Extract the [X, Y] coordinate from the center of the cell holding the provided text.  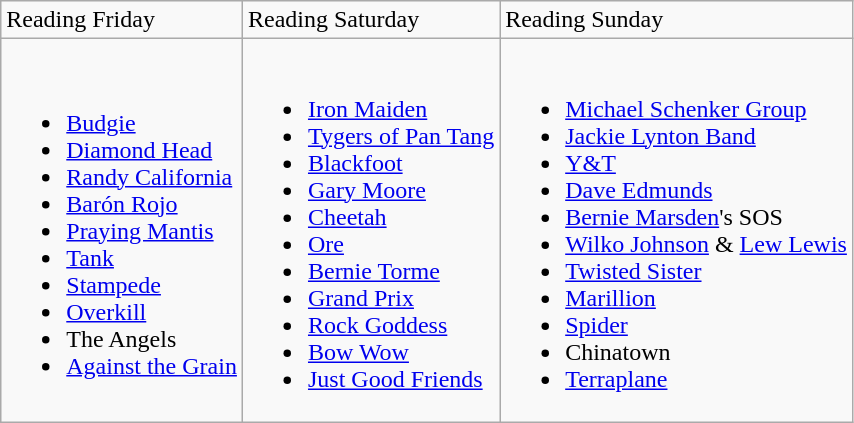
Iron MaidenTygers of Pan TangBlackfootGary MooreCheetahOreBernie TormeGrand PrixRock GoddessBow WowJust Good Friends [370, 230]
BudgieDiamond HeadRandy CaliforniaBarón RojoPraying MantisTankStampedeOverkillThe AngelsAgainst the Grain [122, 230]
Reading Sunday [676, 20]
Michael Schenker GroupJackie Lynton BandY&TDave EdmundsBernie Marsden's SOSWilko Johnson & Lew LewisTwisted SisterMarillionSpiderChinatownTerraplane [676, 230]
Reading Friday [122, 20]
Reading Saturday [370, 20]
